Detect which cell encompasses the target text, then output its (X, Y) center coordinate. 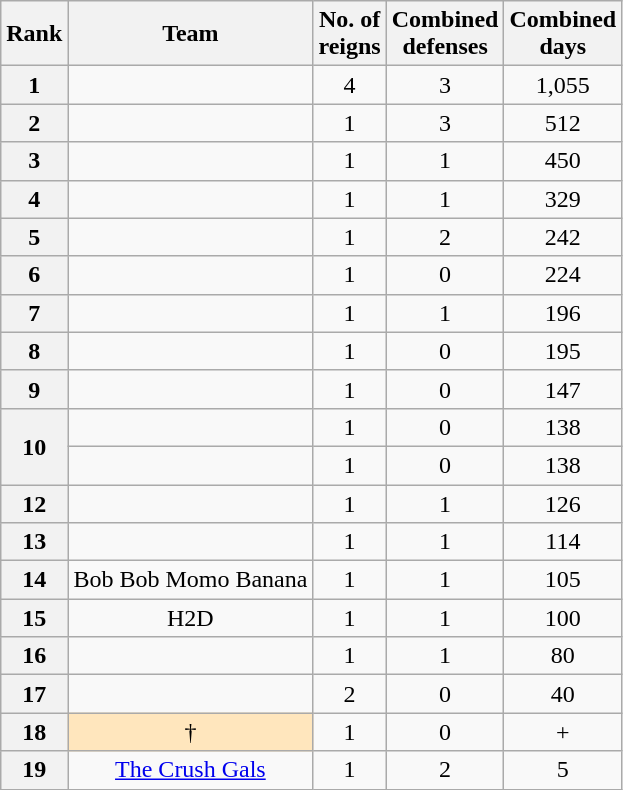
14 (34, 580)
6 (34, 275)
† (190, 732)
No. ofreigns (350, 34)
17 (34, 694)
195 (563, 351)
7 (34, 313)
18 (34, 732)
80 (563, 656)
Combineddays (563, 34)
100 (563, 618)
147 (563, 389)
242 (563, 237)
105 (563, 580)
+ (563, 732)
15 (34, 618)
512 (563, 123)
10 (34, 446)
Bob Bob Momo Banana (190, 580)
19 (34, 770)
196 (563, 313)
8 (34, 351)
Rank (34, 34)
The Crush Gals (190, 770)
9 (34, 389)
13 (34, 542)
H2D (190, 618)
40 (563, 694)
Team (190, 34)
224 (563, 275)
329 (563, 199)
12 (34, 503)
126 (563, 503)
1,055 (563, 85)
114 (563, 542)
450 (563, 161)
16 (34, 656)
Combineddefenses (445, 34)
